Scan for the cell matching the given text and deliver its (X, Y) coordinate at center. 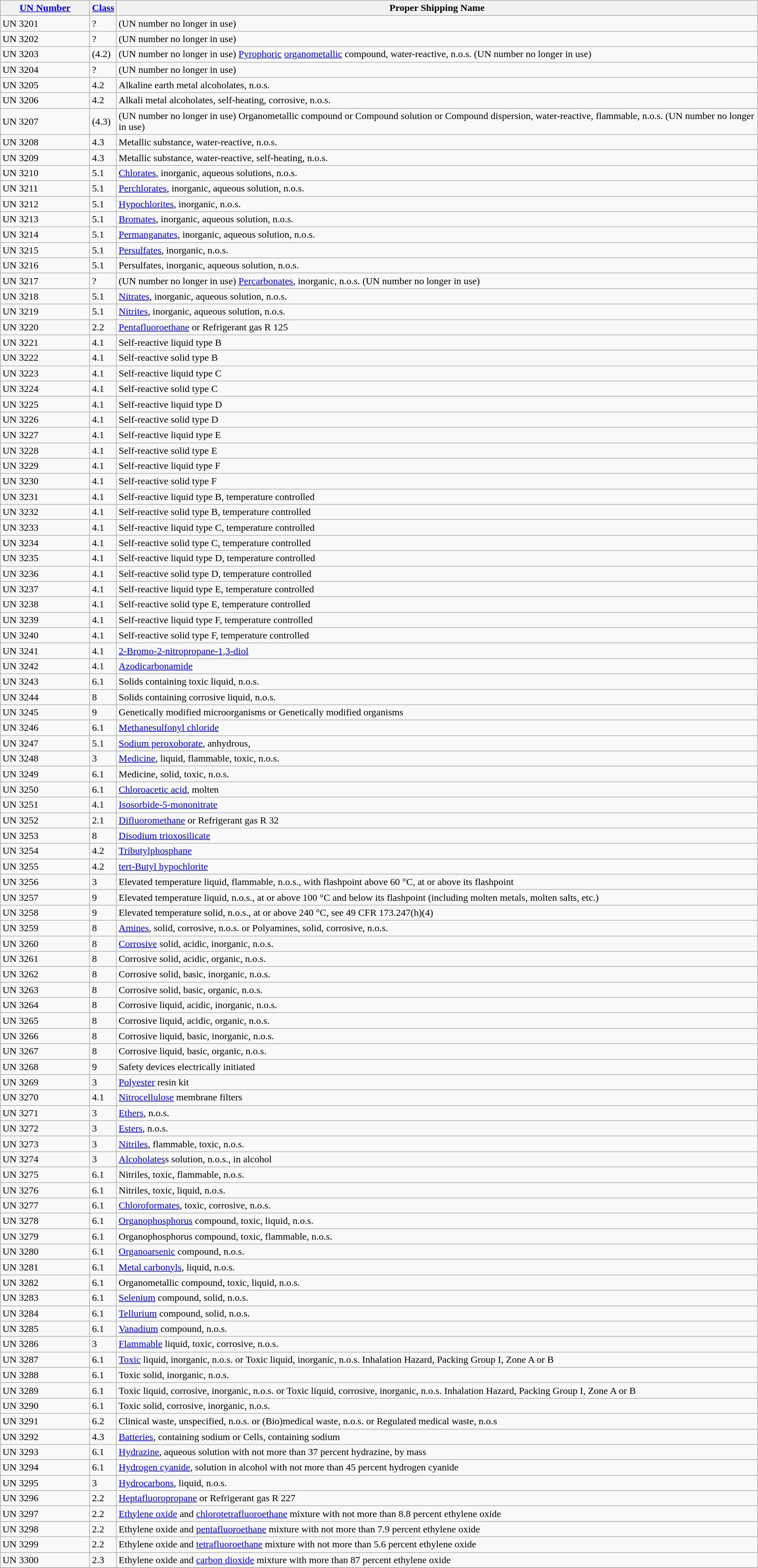
Medicine, liquid, flammable, toxic, n.o.s. (437, 759)
Ethylene oxide and pentafluoroethane mixture with not more than 7.9 percent ethylene oxide (437, 1529)
Clinical waste, unspecified, n.o.s. or (Bio)medical waste, n.o.s. or Regulated medical waste, n.o.s (437, 1421)
Permanganates, inorganic, aqueous solution, n.o.s. (437, 235)
tert-Butyl hypochlorite (437, 866)
UN 3255 (45, 866)
UN 3230 (45, 481)
UN 3211 (45, 188)
Self-reactive liquid type F, temperature controlled (437, 620)
Sodium peroxoborate, anhydrous, (437, 743)
Batteries, containing sodium or Cells, containing sodium (437, 1437)
Alcoholatess solution, n.o.s., in alcohol (437, 1159)
Selenium compound, solid, n.o.s. (437, 1298)
Elevated temperature solid, n.o.s., at or above 240 °C, see 49 CFR 173.247(h)(4) (437, 913)
UN 3220 (45, 327)
2-Bromo-2-nitropropane-1,3-diol (437, 651)
UN 3256 (45, 882)
Tributylphosphane (437, 851)
UN 3237 (45, 589)
Corrosive solid, acidic, inorganic, n.o.s. (437, 944)
Solids containing toxic liquid, n.o.s. (437, 681)
Polyester resin kit (437, 1082)
UN 3289 (45, 1390)
Ethers, n.o.s. (437, 1113)
Hypochlorites, inorganic, n.o.s. (437, 204)
Flammable liquid, toxic, corrosive, n.o.s. (437, 1344)
Corrosive solid, basic, inorganic, n.o.s. (437, 974)
2.1 (103, 820)
UN 3248 (45, 759)
UN 3281 (45, 1267)
UN 3271 (45, 1113)
UN 3213 (45, 219)
UN Number (45, 8)
Hydrazine, aqueous solution with not more than 37 percent hydrazine, by mass (437, 1452)
UN 3287 (45, 1360)
UN 3298 (45, 1529)
Isosorbide-5-mononitrate (437, 805)
UN 3242 (45, 666)
Self-reactive liquid type E, temperature controlled (437, 589)
UN 3291 (45, 1421)
2.3 (103, 1560)
Elevated temperature liquid, flammable, n.o.s., with flashpoint above 60 °C, at or above its flashpoint (437, 882)
UN 3283 (45, 1298)
Toxic liquid, corrosive, inorganic, n.o.s. or Toxic liquid, corrosive, inorganic, n.o.s. Inhalation Hazard, Packing Group I, Zone A or B (437, 1390)
UN 3270 (45, 1098)
UN 3201 (45, 23)
Self-reactive solid type D (437, 419)
Nitriles, toxic, flammable, n.o.s. (437, 1174)
Perchlorates, inorganic, aqueous solution, n.o.s. (437, 188)
UN 3219 (45, 312)
UN 3263 (45, 990)
UN 3225 (45, 404)
UN 3295 (45, 1483)
Nitriles, flammable, toxic, n.o.s. (437, 1144)
UN 3300 (45, 1560)
UN 3274 (45, 1159)
Self-reactive liquid type C (437, 373)
Corrosive solid, basic, organic, n.o.s. (437, 990)
Alkali metal alcoholates, self-heating, corrosive, n.o.s. (437, 100)
UN 3209 (45, 157)
UN 3277 (45, 1206)
Corrosive liquid, acidic, organic, n.o.s. (437, 1021)
UN 3226 (45, 419)
UN 3299 (45, 1545)
Ethylene oxide and chlorotetrafluoroethane mixture with not more than 8.8 percent ethylene oxide (437, 1514)
Toxic solid, inorganic, n.o.s. (437, 1375)
Metallic substance, water-reactive, self-heating, n.o.s. (437, 157)
UN 3224 (45, 389)
Bromates, inorganic, aqueous solution, n.o.s. (437, 219)
Class (103, 8)
UN 3269 (45, 1082)
UN 3207 (45, 121)
Nitriles, toxic, liquid, n.o.s. (437, 1190)
UN 3264 (45, 1005)
Self-reactive liquid type E (437, 435)
Proper Shipping Name (437, 8)
UN 3238 (45, 604)
UN 3203 (45, 54)
Corrosive liquid, basic, inorganic, n.o.s. (437, 1036)
Metal carbonyls, liquid, n.o.s. (437, 1267)
Ethylene oxide and tetrafluoroethane mixture with not more than 5.6 percent ethylene oxide (437, 1545)
UN 3253 (45, 836)
UN 3239 (45, 620)
Self-reactive solid type E (437, 451)
UN 3265 (45, 1021)
Self-reactive solid type C (437, 389)
Self-reactive solid type B (437, 358)
Ethylene oxide and carbon dioxide mixture with more than 87 percent ethylene oxide (437, 1560)
Chlorates, inorganic, aqueous solutions, n.o.s. (437, 173)
Self-reactive solid type E, temperature controlled (437, 604)
UN 3210 (45, 173)
UN 3252 (45, 820)
UN 3216 (45, 266)
UN 3202 (45, 39)
Nitrites, inorganic, aqueous solution, n.o.s. (437, 312)
UN 3268 (45, 1067)
UN 3222 (45, 358)
Self-reactive liquid type F (437, 466)
UN 3267 (45, 1051)
Hydrogen cyanide, solution in alcohol with not more than 45 percent hydrogen cyanide (437, 1468)
UN 3232 (45, 512)
UN 3290 (45, 1406)
UN 3276 (45, 1190)
6.2 (103, 1421)
Solids containing corrosive liquid, n.o.s. (437, 697)
Heptafluoropropane or Refrigerant gas R 227 (437, 1498)
Toxic liquid, inorganic, n.o.s. or Toxic liquid, inorganic, n.o.s. Inhalation Hazard, Packing Group I, Zone A or B (437, 1360)
UN 3259 (45, 928)
UN 3204 (45, 70)
Elevated temperature liquid, n.o.s., at or above 100 °C and below its flashpoint (including molten metals, molten salts, etc.) (437, 897)
UN 3231 (45, 497)
UN 3208 (45, 142)
UN 3236 (45, 574)
UN 3254 (45, 851)
UN 3282 (45, 1283)
UN 3275 (45, 1174)
UN 3260 (45, 944)
Persulfates, inorganic, n.o.s. (437, 250)
UN 3214 (45, 235)
UN 3293 (45, 1452)
UN 3244 (45, 697)
Genetically modified microorganisms or Genetically modified organisms (437, 713)
Pentafluoroethane or Refrigerant gas R 125 (437, 327)
Azodicarbonamide (437, 666)
UN 3249 (45, 774)
UN 3206 (45, 100)
Alkaline earth metal alcoholates, n.o.s. (437, 85)
UN 3217 (45, 281)
Self-reactive solid type D, temperature controlled (437, 574)
(UN number no longer in use) Pyrophoric organometallic compound, water-reactive, n.o.s. (UN number no longer in use) (437, 54)
Self-reactive solid type C, temperature controlled (437, 543)
UN 3294 (45, 1468)
Self-reactive liquid type B, temperature controlled (437, 497)
Chloroformates, toxic, corrosive, n.o.s. (437, 1206)
UN 3235 (45, 558)
UN 3257 (45, 897)
UN 3212 (45, 204)
UN 3272 (45, 1128)
UN 3297 (45, 1514)
Corrosive solid, acidic, organic, n.o.s. (437, 959)
Self-reactive liquid type D, temperature controlled (437, 558)
(4.2) (103, 54)
UN 3280 (45, 1252)
Nitrocellulose membrane filters (437, 1098)
Toxic solid, corrosive, inorganic, n.o.s. (437, 1406)
Corrosive liquid, acidic, inorganic, n.o.s. (437, 1005)
UN 3218 (45, 296)
UN 3286 (45, 1344)
Difluoromethane or Refrigerant gas R 32 (437, 820)
UN 3266 (45, 1036)
UN 3251 (45, 805)
UN 3234 (45, 543)
UN 3246 (45, 728)
Organoarsenic compound, n.o.s. (437, 1252)
UN 3227 (45, 435)
Hydrocarbons, liquid, n.o.s. (437, 1483)
UN 3279 (45, 1236)
UN 3285 (45, 1329)
Self-reactive solid type F (437, 481)
UN 3278 (45, 1221)
Disodium trioxosilicate (437, 836)
Vanadium compound, n.o.s. (437, 1329)
UN 3261 (45, 959)
Self-reactive liquid type D (437, 404)
Methanesulfonyl chloride (437, 728)
UN 3241 (45, 651)
Organophosphorus compound, toxic, liquid, n.o.s. (437, 1221)
Corrosive liquid, basic, organic, n.o.s. (437, 1051)
UN 3296 (45, 1498)
UN 3221 (45, 343)
Metallic substance, water-reactive, n.o.s. (437, 142)
UN 3258 (45, 913)
UN 3223 (45, 373)
Self-reactive liquid type B (437, 343)
Chloroacetic acid, molten (437, 789)
Organometallic compound, toxic, liquid, n.o.s. (437, 1283)
UN 3228 (45, 451)
(4.3) (103, 121)
UN 3262 (45, 974)
(UN number no longer in use) Percarbonates, inorganic, n.o.s. (UN number no longer in use) (437, 281)
Safety devices electrically initiated (437, 1067)
UN 3273 (45, 1144)
UN 3229 (45, 466)
Self-reactive solid type B, temperature controlled (437, 512)
UN 3243 (45, 681)
Amines, solid, corrosive, n.o.s. or Polyamines, solid, corrosive, n.o.s. (437, 928)
UN 3284 (45, 1313)
Self-reactive solid type F, temperature controlled (437, 635)
Esters, n.o.s. (437, 1128)
UN 3292 (45, 1437)
Persulfates, inorganic, aqueous solution, n.o.s. (437, 266)
UN 3250 (45, 789)
UN 3205 (45, 85)
UN 3240 (45, 635)
Self-reactive liquid type C, temperature controlled (437, 528)
Tellurium compound, solid, n.o.s. (437, 1313)
UN 3247 (45, 743)
UN 3233 (45, 528)
UN 3215 (45, 250)
Organophosphorus compound, toxic, flammable, n.o.s. (437, 1236)
UN 3245 (45, 713)
Medicine, solid, toxic, n.o.s. (437, 774)
UN 3288 (45, 1375)
Nitrates, inorganic, aqueous solution, n.o.s. (437, 296)
